Output the (x, y) coordinate of the center of the cell containing the given text.  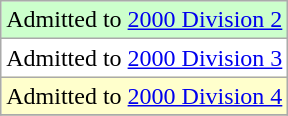
Admitted to 2000 Division 2 (144, 20)
Admitted to 2000 Division 3 (144, 58)
Admitted to 2000 Division 4 (144, 96)
